Locate the cell with the specified text and output its (x, y) center coordinate. 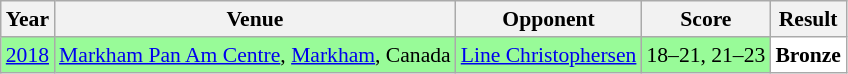
Venue (255, 19)
Line Christophersen (549, 55)
18–21, 21–23 (706, 55)
2018 (28, 55)
Result (808, 19)
Score (706, 19)
Year (28, 19)
Opponent (549, 19)
Bronze (808, 55)
Markham Pan Am Centre, Markham, Canada (255, 55)
